From the cell containing the given text, extract its center point as [X, Y] coordinate. 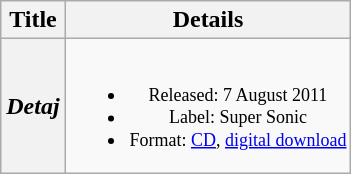
Detaj [33, 106]
Details [208, 20]
Released: 7 August 2011Label: Super SonicFormat: CD, digital download [208, 106]
Title [33, 20]
